Scan for the cell matching the given text and deliver its (x, y) coordinate at center. 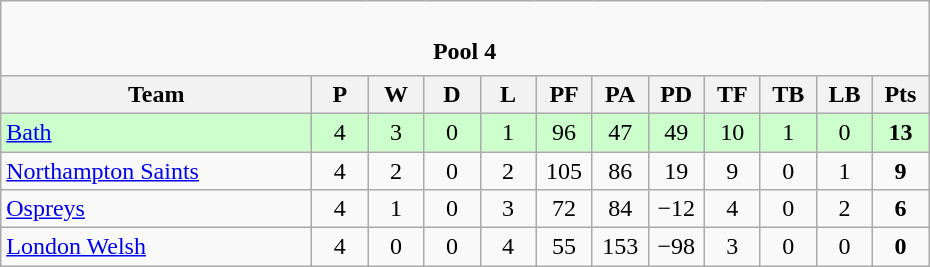
10 (732, 132)
−12 (676, 209)
PD (676, 94)
P (340, 94)
47 (620, 132)
86 (620, 171)
49 (676, 132)
72 (564, 209)
153 (620, 247)
105 (564, 171)
6 (900, 209)
Northampton Saints (156, 171)
−98 (676, 247)
Ospreys (156, 209)
96 (564, 132)
D (452, 94)
Pts (900, 94)
PF (564, 94)
PA (620, 94)
TB (788, 94)
Team (156, 94)
84 (620, 209)
London Welsh (156, 247)
LB (844, 94)
13 (900, 132)
L (508, 94)
Bath (156, 132)
TF (732, 94)
55 (564, 247)
19 (676, 171)
W (396, 94)
